Pinpoint the cell where the given text exists, returning its [x, y] midpoint coordinate. 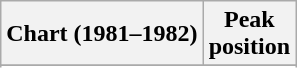
Chart (1981–1982) [102, 34]
Peakposition [249, 34]
